Determine the (x, y) coordinate at the center of the cell enclosing the given text.  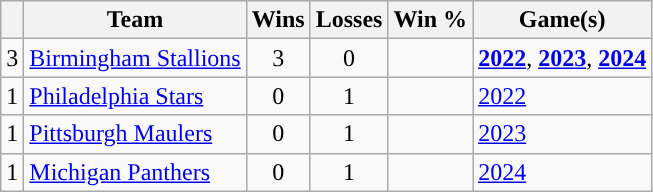
Birmingham Stallions (135, 58)
Philadelphia Stars (135, 96)
Pittsburgh Maulers (135, 134)
2023 (562, 134)
Team (135, 20)
Losses (349, 20)
Michigan Panthers (135, 172)
Game(s) (562, 20)
2022 (562, 96)
2022, 2023, 2024 (562, 58)
Win % (430, 20)
Wins (278, 20)
2024 (562, 172)
